Provide the [x, y] coordinate of the cell's center where the given text is located.  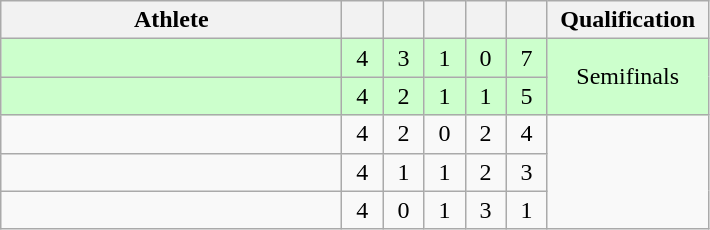
5 [526, 96]
Semifinals [628, 77]
Athlete [172, 20]
Qualification [628, 20]
7 [526, 58]
